Identify which cell holds the provided text, then report its [x, y] central coordinate. 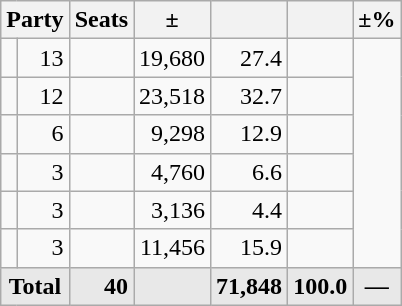
19,680 [172, 58]
— [377, 286]
71,848 [250, 286]
23,518 [172, 96]
6.6 [250, 172]
3,136 [172, 210]
4.4 [250, 210]
12.9 [250, 134]
Total [35, 286]
Seats [101, 20]
±% [377, 20]
6 [43, 134]
9,298 [172, 134]
100.0 [320, 286]
4,760 [172, 172]
11,456 [172, 248]
13 [43, 58]
15.9 [250, 248]
Party [35, 20]
32.7 [250, 96]
27.4 [250, 58]
12 [43, 96]
40 [101, 286]
± [172, 20]
